Pinpoint the cell where the given text exists, returning its [X, Y] midpoint coordinate. 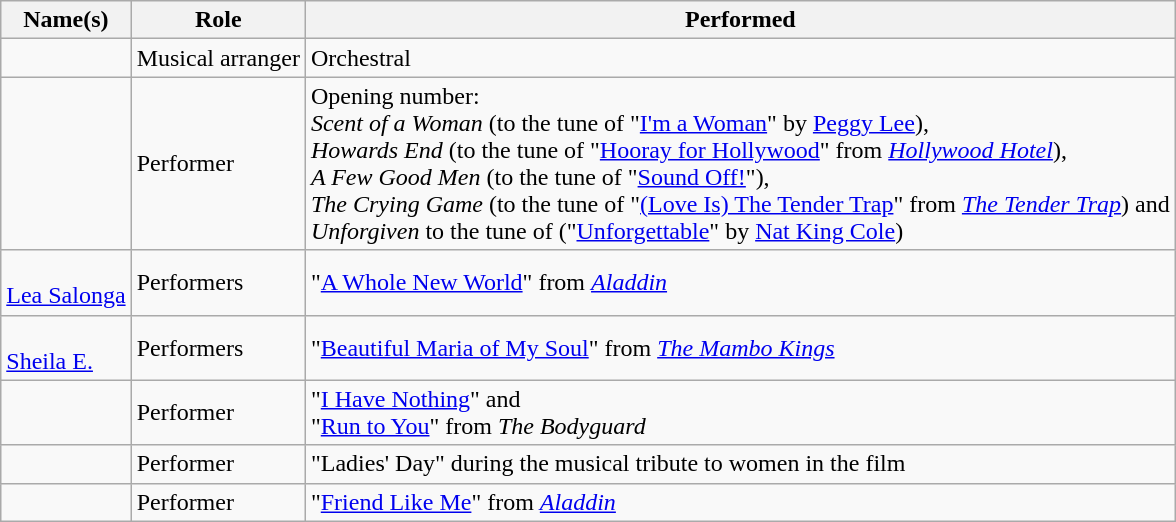
"Beautiful Maria of My Soul" from The Mambo Kings [740, 348]
Name(s) [66, 20]
Lea Salonga [66, 282]
"I Have Nothing" and "Run to You" from The Bodyguard [740, 412]
"Ladies' Day" during the musical tribute to women in the film [740, 464]
Performed [740, 20]
"A Whole New World" from Aladdin [740, 282]
"Friend Like Me" from Aladdin [740, 502]
Orchestral [740, 58]
Sheila E. [66, 348]
Role [218, 20]
Musical arranger [218, 58]
